Return the [x, y] coordinate for the center point of the cell that contains the specified text.  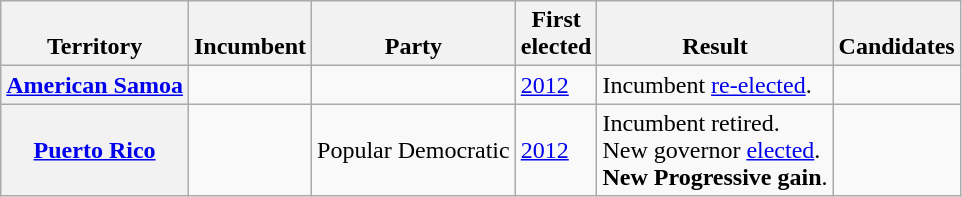
Incumbent [250, 34]
Candidates [896, 34]
Incumbent retired.New governor elected.New Progressive gain. [715, 150]
Firstelected [556, 34]
Popular Democratic [414, 150]
Territory [95, 34]
Result [715, 34]
Party [414, 34]
Puerto Rico [95, 150]
Incumbent re-elected. [715, 85]
American Samoa [95, 85]
